Return [x, y] of the center of cell containing provided text 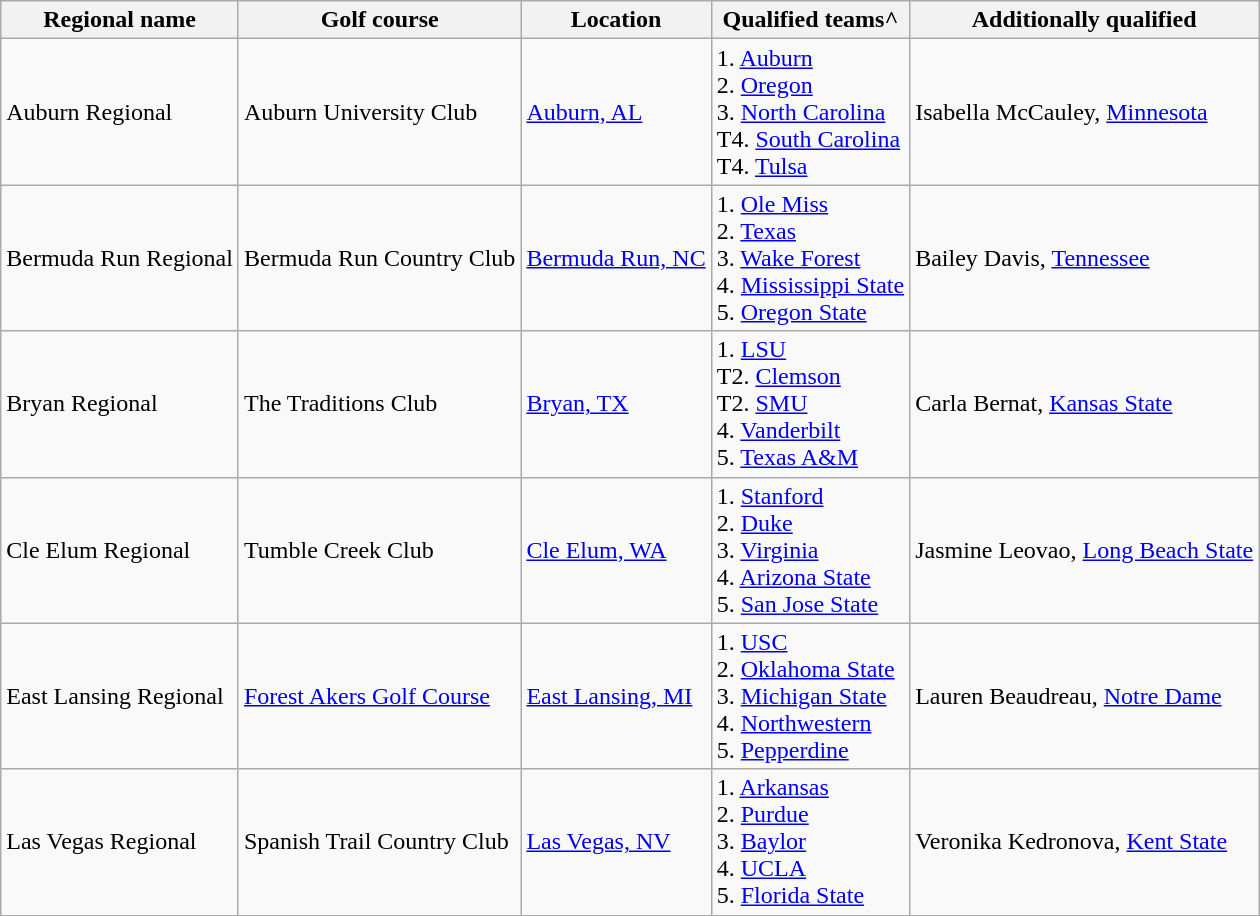
Regional name [120, 20]
1. Auburn2. Oregon3. North CarolinaT4. South CarolinaT4. Tulsa [810, 112]
Tumble Creek Club [379, 550]
Bermuda Run, NC [616, 258]
Bryan Regional [120, 404]
Spanish Trail Country Club [379, 842]
Las Vegas, NV [616, 842]
Cle Elum Regional [120, 550]
Bailey Davis, Tennessee [1084, 258]
Isabella McCauley, Minnesota [1084, 112]
1. Arkansas2. Purdue3. Baylor4. UCLA5. Florida State [810, 842]
East Lansing, MI [616, 696]
East Lansing Regional [120, 696]
Jasmine Leovao, Long Beach State [1084, 550]
Auburn Regional [120, 112]
Carla Bernat, Kansas State [1084, 404]
Additionally qualified [1084, 20]
Las Vegas Regional [120, 842]
1. USC2. Oklahoma State3. Michigan State4. Northwestern5. Pepperdine [810, 696]
The Traditions Club [379, 404]
1. Stanford2. Duke3. Virginia4. Arizona State5. San Jose State [810, 550]
Auburn University Club [379, 112]
Cle Elum, WA [616, 550]
Bryan, TX [616, 404]
Qualified teams^ [810, 20]
Location [616, 20]
Bermuda Run Country Club [379, 258]
Veronika Kedronova, Kent State [1084, 842]
Bermuda Run Regional [120, 258]
Forest Akers Golf Course [379, 696]
Golf course [379, 20]
1. Ole Miss2. Texas3. Wake Forest4. Mississippi State5. Oregon State [810, 258]
Lauren Beaudreau, Notre Dame [1084, 696]
Auburn, AL [616, 112]
1. LSUT2. ClemsonT2. SMU4. Vanderbilt5. Texas A&M [810, 404]
